Detect which cell encompasses the target text, then output its (X, Y) center coordinate. 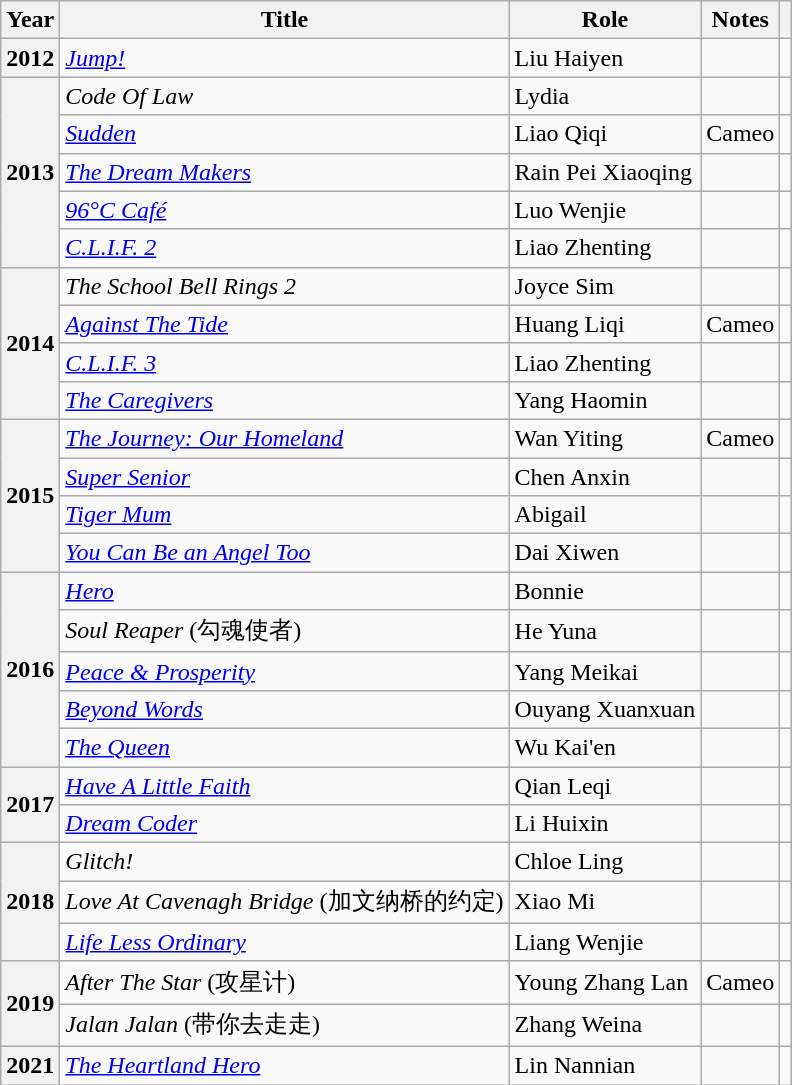
The Queen (284, 747)
Zhang Weina (605, 1026)
Hero (284, 591)
2018 (30, 902)
Soul Reaper (勾魂使者) (284, 632)
The Caregivers (284, 400)
Tiger Mum (284, 515)
Love At Cavenagh Bridge (加文纳桥的约定) (284, 902)
Against The Tide (284, 324)
Have A Little Faith (284, 785)
Jump! (284, 58)
Chen Anxin (605, 477)
Joyce Sim (605, 286)
After The Star (攻星计) (284, 982)
Lydia (605, 96)
Jalan Jalan (带你去走走) (284, 1026)
2014 (30, 343)
Role (605, 20)
Chloe Ling (605, 862)
Yang Haomin (605, 400)
Qian Leqi (605, 785)
The Heartland Hero (284, 1065)
Dream Coder (284, 824)
2021 (30, 1065)
Yang Meikai (605, 671)
C.L.I.F. 2 (284, 248)
Bonnie (605, 591)
Wu Kai'en (605, 747)
Luo Wenjie (605, 210)
Ouyang Xuanxuan (605, 709)
2013 (30, 172)
The Journey: Our Homeland (284, 438)
Title (284, 20)
The Dream Makers (284, 172)
Liu Haiyen (605, 58)
Liang Wenjie (605, 942)
Li Huixin (605, 824)
2017 (30, 804)
Sudden (284, 134)
Code Of Law (284, 96)
Liao Qiqi (605, 134)
2019 (30, 1004)
Young Zhang Lan (605, 982)
Life Less Ordinary (284, 942)
2015 (30, 495)
He Yuna (605, 632)
Super Senior (284, 477)
96°C Café (284, 210)
Dai Xiwen (605, 553)
Lin Nannian (605, 1065)
Beyond Words (284, 709)
Year (30, 20)
You Can Be an Angel Too (284, 553)
2012 (30, 58)
Notes (740, 20)
2016 (30, 670)
Huang Liqi (605, 324)
Wan Yiting (605, 438)
Rain Pei Xiaoqing (605, 172)
The School Bell Rings 2 (284, 286)
Glitch! (284, 862)
Xiao Mi (605, 902)
C.L.I.F. 3 (284, 362)
Peace & Prosperity (284, 671)
Abigail (605, 515)
